Capture the cell that displays the provided text and extract its (x, y) central coordinate. 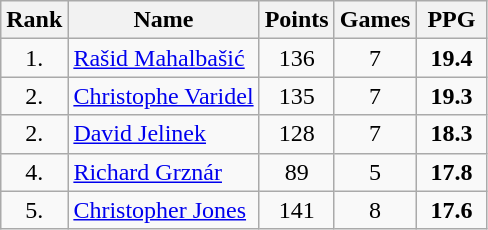
18.3 (452, 134)
PPG (452, 20)
136 (296, 58)
Richard Grznár (164, 172)
5. (34, 210)
19.4 (452, 58)
Points (296, 20)
Rašid Mahalbašić (164, 58)
128 (296, 134)
Christopher Jones (164, 210)
David Jelinek (164, 134)
Name (164, 20)
19.3 (452, 96)
8 (375, 210)
17.6 (452, 210)
Games (375, 20)
Christophe Varidel (164, 96)
89 (296, 172)
17.8 (452, 172)
1. (34, 58)
141 (296, 210)
4. (34, 172)
Rank (34, 20)
5 (375, 172)
135 (296, 96)
